Identify which cell holds the provided text, then report its (x, y) central coordinate. 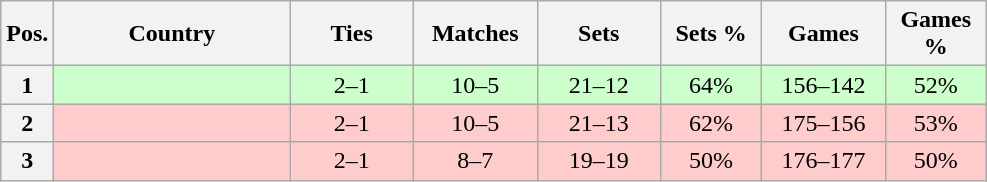
1 (28, 85)
53% (936, 123)
19–19 (599, 161)
21–12 (599, 85)
Games % (936, 34)
Ties (352, 34)
21–13 (599, 123)
2 (28, 123)
3 (28, 161)
62% (712, 123)
Games (824, 34)
175–156 (824, 123)
8–7 (475, 161)
Sets % (712, 34)
176–177 (824, 161)
Pos. (28, 34)
Matches (475, 34)
Sets (599, 34)
Country (172, 34)
52% (936, 85)
156–142 (824, 85)
64% (712, 85)
